Determine the [X, Y] coordinate at the center of the cell enclosing the given text.  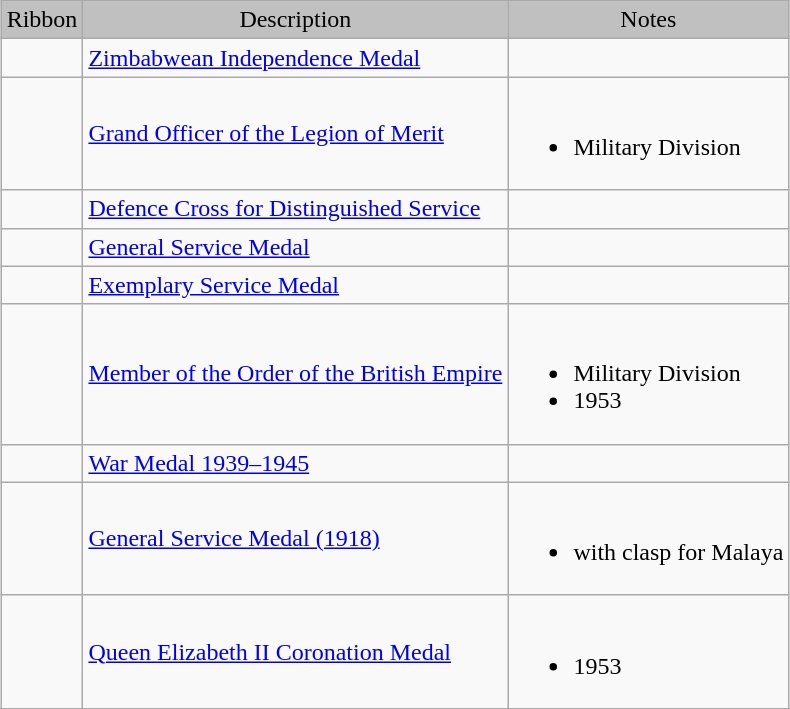
Member of the Order of the British Empire [296, 374]
Military Division [648, 134]
War Medal 1939–1945 [296, 463]
with clasp for Malaya [648, 538]
Exemplary Service Medal [296, 285]
Zimbabwean Independence Medal [296, 58]
General Service Medal (1918) [296, 538]
General Service Medal [296, 247]
Grand Officer of the Legion of Merit [296, 134]
Ribbon [42, 20]
1953 [648, 652]
Description [296, 20]
Defence Cross for Distinguished Service [296, 209]
Military Division1953 [648, 374]
Queen Elizabeth II Coronation Medal [296, 652]
Notes [648, 20]
